Identify which cell holds the provided text, then report its [X, Y] central coordinate. 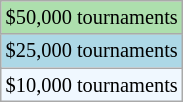
$50,000 tournaments [92, 17]
$10,000 tournaments [92, 85]
$25,000 tournaments [92, 51]
